From the cell containing the given text, extract its center point as (x, y) coordinate. 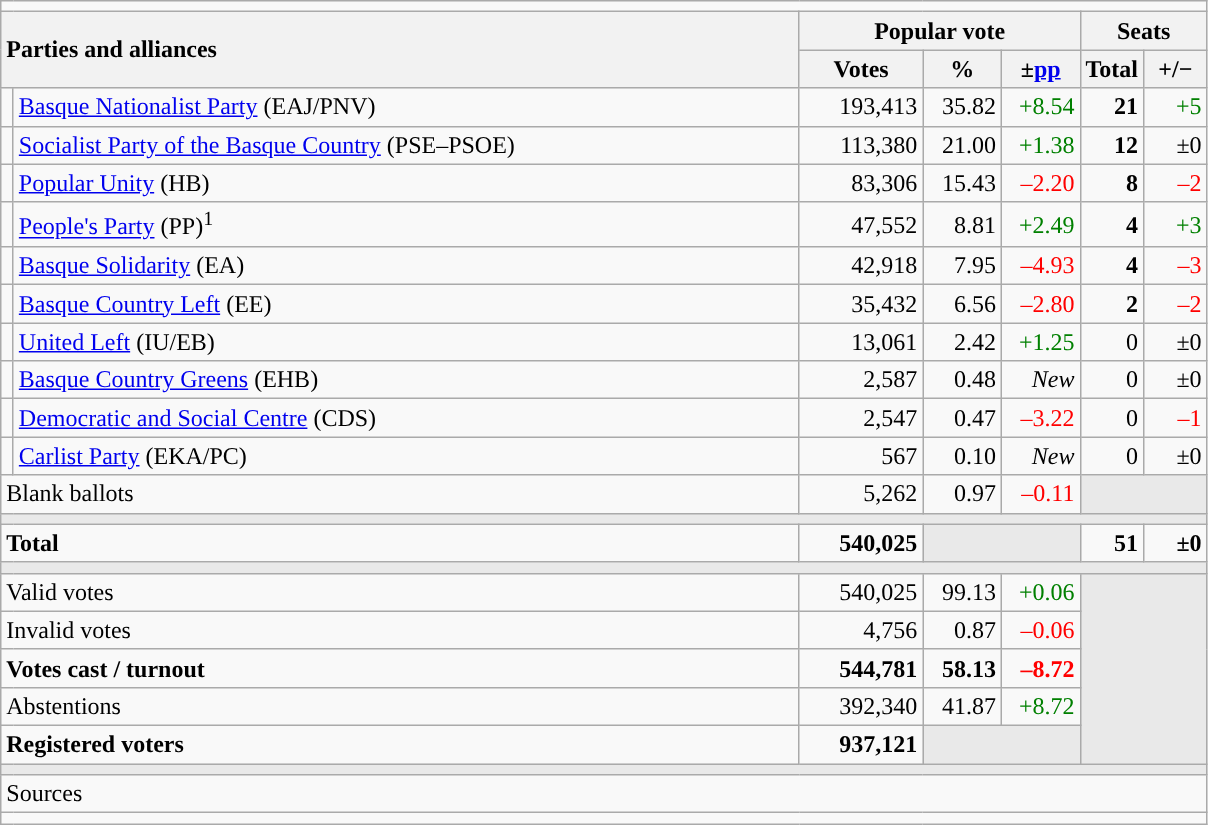
+2.49 (1040, 224)
51 (1112, 543)
2,547 (861, 418)
35.82 (962, 107)
8.81 (962, 224)
+0.06 (1040, 592)
0.10 (962, 456)
Popular vote (940, 31)
–8.72 (1040, 668)
567 (861, 456)
42,918 (861, 266)
0.48 (962, 380)
% (962, 69)
544,781 (861, 668)
Basque Country Left (EE) (406, 304)
+1.25 (1040, 342)
+5 (1176, 107)
392,340 (861, 706)
–1 (1176, 418)
58.13 (962, 668)
0.97 (962, 494)
–3 (1176, 266)
–0.06 (1040, 630)
Seats (1144, 31)
Votes (861, 69)
Registered voters (400, 745)
–3.22 (1040, 418)
+/− (1176, 69)
7.95 (962, 266)
6.56 (962, 304)
113,380 (861, 145)
Basque Nationalist Party (EAJ/PNV) (406, 107)
Popular Unity (HB) (406, 183)
47,552 (861, 224)
2,587 (861, 380)
Blank ballots (400, 494)
Carlist Party (EKA/PC) (406, 456)
+8.54 (1040, 107)
35,432 (861, 304)
+8.72 (1040, 706)
12 (1112, 145)
–2.80 (1040, 304)
United Left (IU/EB) (406, 342)
±pp (1040, 69)
0.87 (962, 630)
Sources (604, 794)
Invalid votes (400, 630)
Abstentions (400, 706)
Basque Country Greens (EHB) (406, 380)
193,413 (861, 107)
–0.11 (1040, 494)
4,756 (861, 630)
83,306 (861, 183)
15.43 (962, 183)
2 (1112, 304)
2.42 (962, 342)
Votes cast / turnout (400, 668)
Socialist Party of the Basque Country (PSE–PSOE) (406, 145)
–4.93 (1040, 266)
0.47 (962, 418)
99.13 (962, 592)
5,262 (861, 494)
Democratic and Social Centre (CDS) (406, 418)
13,061 (861, 342)
Parties and alliances (400, 50)
+3 (1176, 224)
Basque Solidarity (EA) (406, 266)
41.87 (962, 706)
21.00 (962, 145)
8 (1112, 183)
937,121 (861, 745)
+1.38 (1040, 145)
Valid votes (400, 592)
People's Party (PP)1 (406, 224)
21 (1112, 107)
–2.20 (1040, 183)
